Detect which cell encompasses the target text, then output its (X, Y) center coordinate. 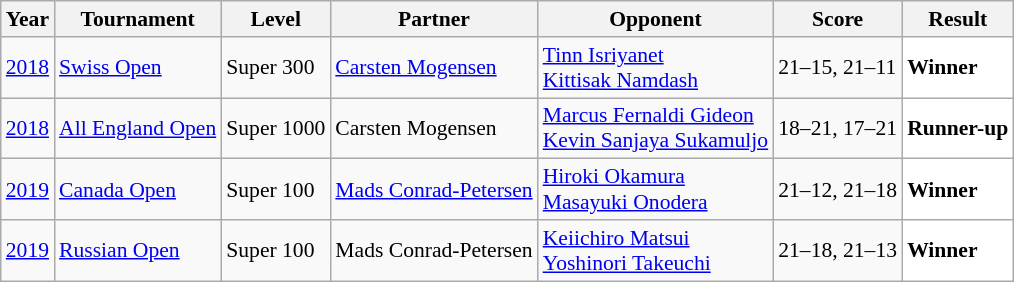
Marcus Fernaldi Gideon Kevin Sanjaya Sukamuljo (656, 128)
Result (958, 19)
Canada Open (138, 190)
21–15, 21–11 (838, 68)
Partner (434, 19)
Year (28, 19)
Super 300 (276, 68)
Russian Open (138, 250)
Level (276, 19)
Runner-up (958, 128)
Swiss Open (138, 68)
Keiichiro Matsui Yoshinori Takeuchi (656, 250)
Opponent (656, 19)
21–18, 21–13 (838, 250)
18–21, 17–21 (838, 128)
21–12, 21–18 (838, 190)
Super 1000 (276, 128)
All England Open (138, 128)
Score (838, 19)
Tinn Isriyanet Kittisak Namdash (656, 68)
Hiroki Okamura Masayuki Onodera (656, 190)
Tournament (138, 19)
